Return (x, y) of the center of cell containing provided text 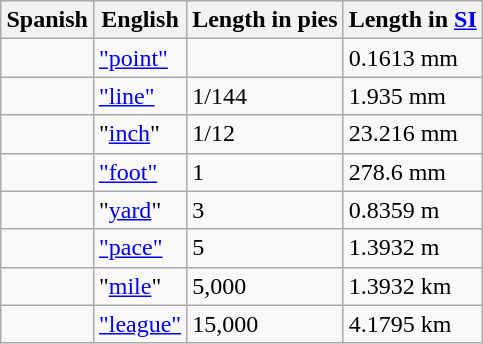
4.1795 km (412, 324)
1.3932 km (412, 286)
3 (265, 210)
"line" (140, 96)
5,000 (265, 286)
"point" (140, 58)
1.935 mm (412, 96)
Spanish (47, 20)
278.6 mm (412, 172)
"inch" (140, 134)
"mile" (140, 286)
1 (265, 172)
23.216 mm (412, 134)
0.1613 mm (412, 58)
5 (265, 248)
"league" (140, 324)
"pace" (140, 248)
Length in SI (412, 20)
English (140, 20)
Length in pies (265, 20)
"foot" (140, 172)
15,000 (265, 324)
0.8359 m (412, 210)
1.3932 m (412, 248)
1/144 (265, 96)
1/12 (265, 134)
"yard" (140, 210)
